For the text-containing cell, return its midpoint in [x, y] coordinate format. 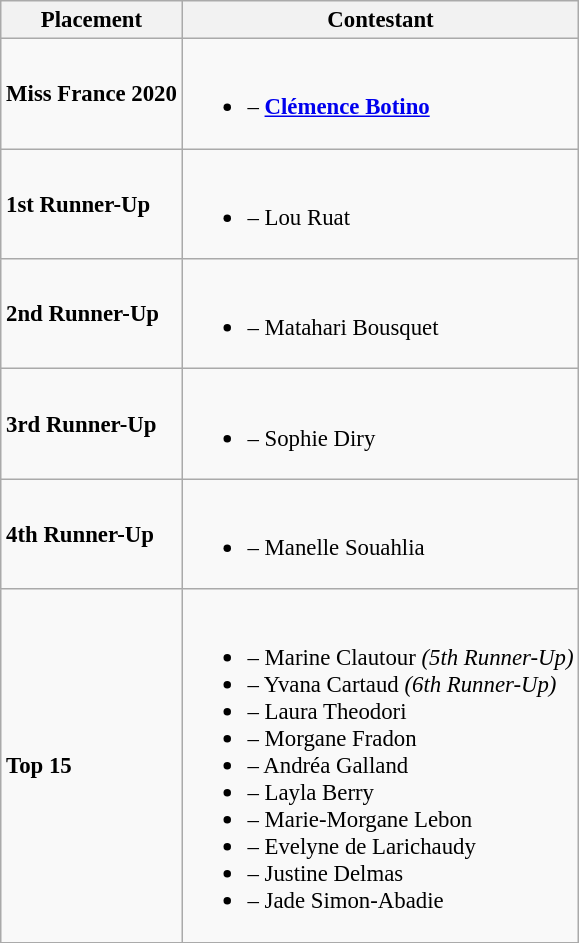
– Clémence Botino [380, 94]
– Manelle Souahlia [380, 534]
Placement [92, 20]
Top 15 [92, 766]
3rd Runner-Up [92, 424]
4th Runner-Up [92, 534]
Miss France 2020 [92, 94]
1st Runner-Up [92, 204]
– Sophie Diry [380, 424]
Contestant [380, 20]
2nd Runner-Up [92, 314]
– Lou Ruat [380, 204]
– Matahari Bousquet [380, 314]
